Capture the cell that displays the provided text and extract its [x, y] central coordinate. 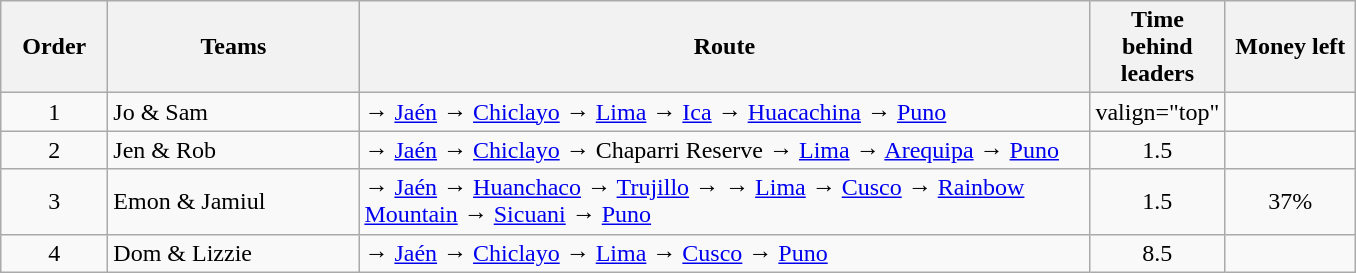
→ Jaén → Chiclayo → Chaparri Reserve → Lima → Arequipa → Puno [724, 150]
1 [54, 112]
8.5 [1158, 253]
Jo & Sam [234, 112]
37% [1290, 202]
3 [54, 202]
2 [54, 150]
Order [54, 47]
Dom & Lizzie [234, 253]
Jen & Rob [234, 150]
Money left [1290, 47]
→ Jaén → Chiclayo → Lima → Ica → Huacachina → Puno [724, 112]
4 [54, 253]
Time behind leaders [1158, 47]
Route [724, 47]
→ Jaén → Huanchaco → Trujillo → → Lima → Cusco → Rainbow Mountain → Sicuani → Puno [724, 202]
Teams [234, 47]
Emon & Jamiul [234, 202]
valign="top" [1158, 112]
→ Jaén → Chiclayo → Lima → Cusco → Puno [724, 253]
